Return (x, y) of the center of cell containing provided text 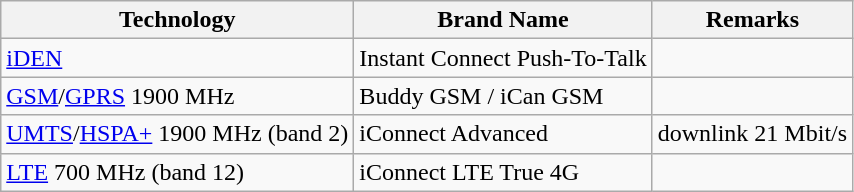
iConnect Advanced (503, 134)
UMTS/HSPA+ 1900 MHz (band 2) (178, 134)
GSM/GPRS 1900 MHz (178, 96)
downlink 21 Mbit/s (752, 134)
Remarks (752, 20)
iDEN (178, 58)
LTE 700 MHz (band 12) (178, 172)
Technology (178, 20)
iConnect LTE True 4G (503, 172)
Instant Connect Push-To-Talk (503, 58)
Buddy GSM / iCan GSM (503, 96)
Brand Name (503, 20)
